Detect which cell encompasses the target text, then output its (x, y) center coordinate. 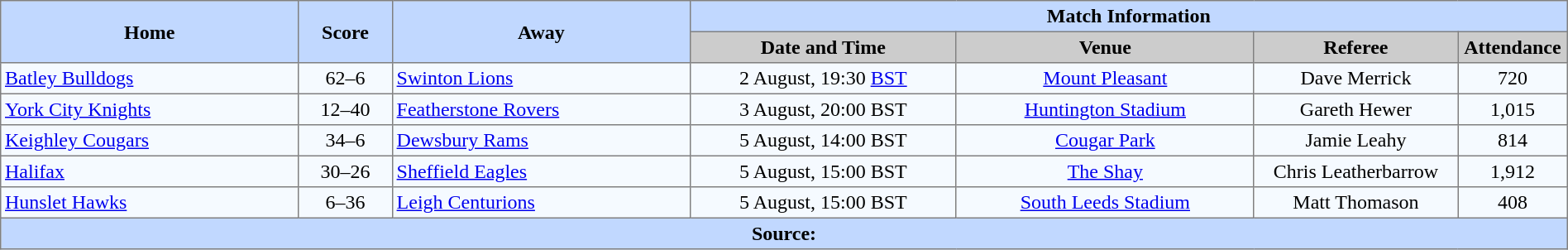
Huntington Stadium (1105, 109)
York City Knights (150, 109)
Mount Pleasant (1105, 79)
Keighley Cougars (150, 141)
1,015 (1513, 109)
62–6 (346, 79)
5 August, 14:00 BST (823, 141)
408 (1513, 203)
Dewsbury Rams (541, 141)
Dave Merrick (1355, 79)
30–26 (346, 171)
Away (541, 31)
Cougar Park (1105, 141)
Matt Thomason (1355, 203)
Home (150, 31)
34–6 (346, 141)
814 (1513, 141)
720 (1513, 79)
3 August, 20:00 BST (823, 109)
South Leeds Stadium (1105, 203)
12–40 (346, 109)
Leigh Centurions (541, 203)
Source: (784, 233)
1,912 (1513, 171)
Chris Leatherbarrow (1355, 171)
Batley Bulldogs (150, 79)
6–36 (346, 203)
Hunslet Hawks (150, 203)
Match Information (1128, 17)
Swinton Lions (541, 79)
Date and Time (823, 47)
Sheffield Eagles (541, 171)
Halifax (150, 171)
Jamie Leahy (1355, 141)
Venue (1105, 47)
Score (346, 31)
Attendance (1513, 47)
Featherstone Rovers (541, 109)
The Shay (1105, 171)
Gareth Hewer (1355, 109)
Referee (1355, 47)
2 August, 19:30 BST (823, 79)
